Return (X, Y) of the center of cell containing provided text 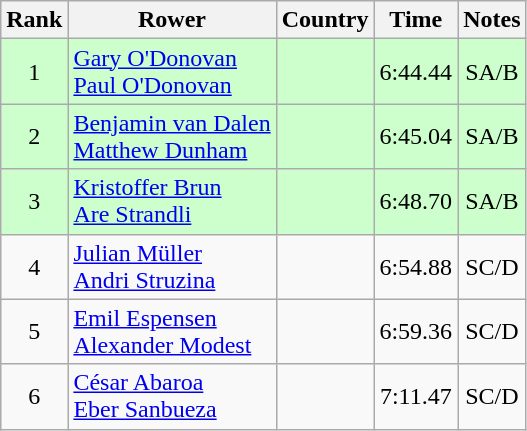
1 (34, 72)
5 (34, 332)
Benjamin van DalenMatthew Dunham (172, 136)
6:59.36 (416, 332)
6 (34, 396)
Time (416, 20)
6:48.70 (416, 202)
6:45.04 (416, 136)
César AbaroaEber Sanbueza (172, 396)
Rank (34, 20)
2 (34, 136)
Notes (492, 20)
Emil EspensenAlexander Modest (172, 332)
Rower (172, 20)
Gary O'DonovanPaul O'Donovan (172, 72)
Kristoffer BrunAre Strandli (172, 202)
4 (34, 266)
7:11.47 (416, 396)
3 (34, 202)
Julian MüllerAndri Struzina (172, 266)
Country (325, 20)
6:54.88 (416, 266)
6:44.44 (416, 72)
